Detect which cell encompasses the target text, then output its (X, Y) center coordinate. 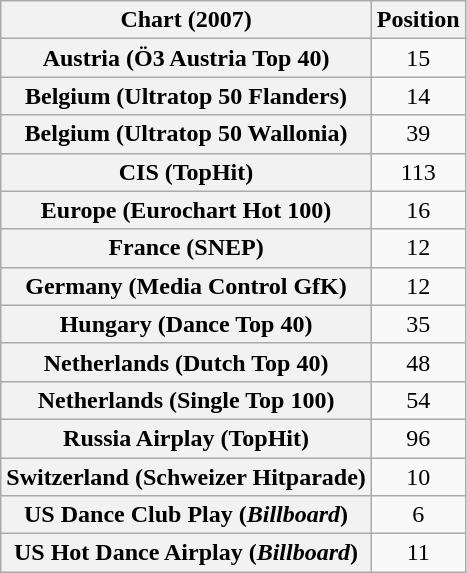
Position (418, 20)
Germany (Media Control GfK) (186, 286)
35 (418, 324)
Belgium (Ultratop 50 Flanders) (186, 96)
Belgium (Ultratop 50 Wallonia) (186, 134)
16 (418, 210)
Hungary (Dance Top 40) (186, 324)
10 (418, 477)
US Hot Dance Airplay (Billboard) (186, 553)
Russia Airplay (TopHit) (186, 438)
15 (418, 58)
54 (418, 400)
96 (418, 438)
Austria (Ö3 Austria Top 40) (186, 58)
US Dance Club Play (Billboard) (186, 515)
Netherlands (Dutch Top 40) (186, 362)
Netherlands (Single Top 100) (186, 400)
6 (418, 515)
CIS (TopHit) (186, 172)
France (SNEP) (186, 248)
Chart (2007) (186, 20)
113 (418, 172)
39 (418, 134)
Europe (Eurochart Hot 100) (186, 210)
11 (418, 553)
14 (418, 96)
Switzerland (Schweizer Hitparade) (186, 477)
48 (418, 362)
